Provide the [x, y] coordinate of the cell's center where the given text is located.  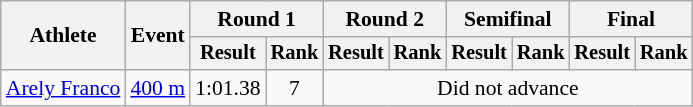
Semifinal [508, 19]
Final [630, 19]
Did not advance [508, 88]
1:01.38 [228, 88]
Round 2 [384, 19]
7 [295, 88]
Event [158, 36]
Arely Franco [64, 88]
Athlete [64, 36]
400 m [158, 88]
Round 1 [256, 19]
